Return the (x, y) coordinate for the center point of the cell that contains the specified text.  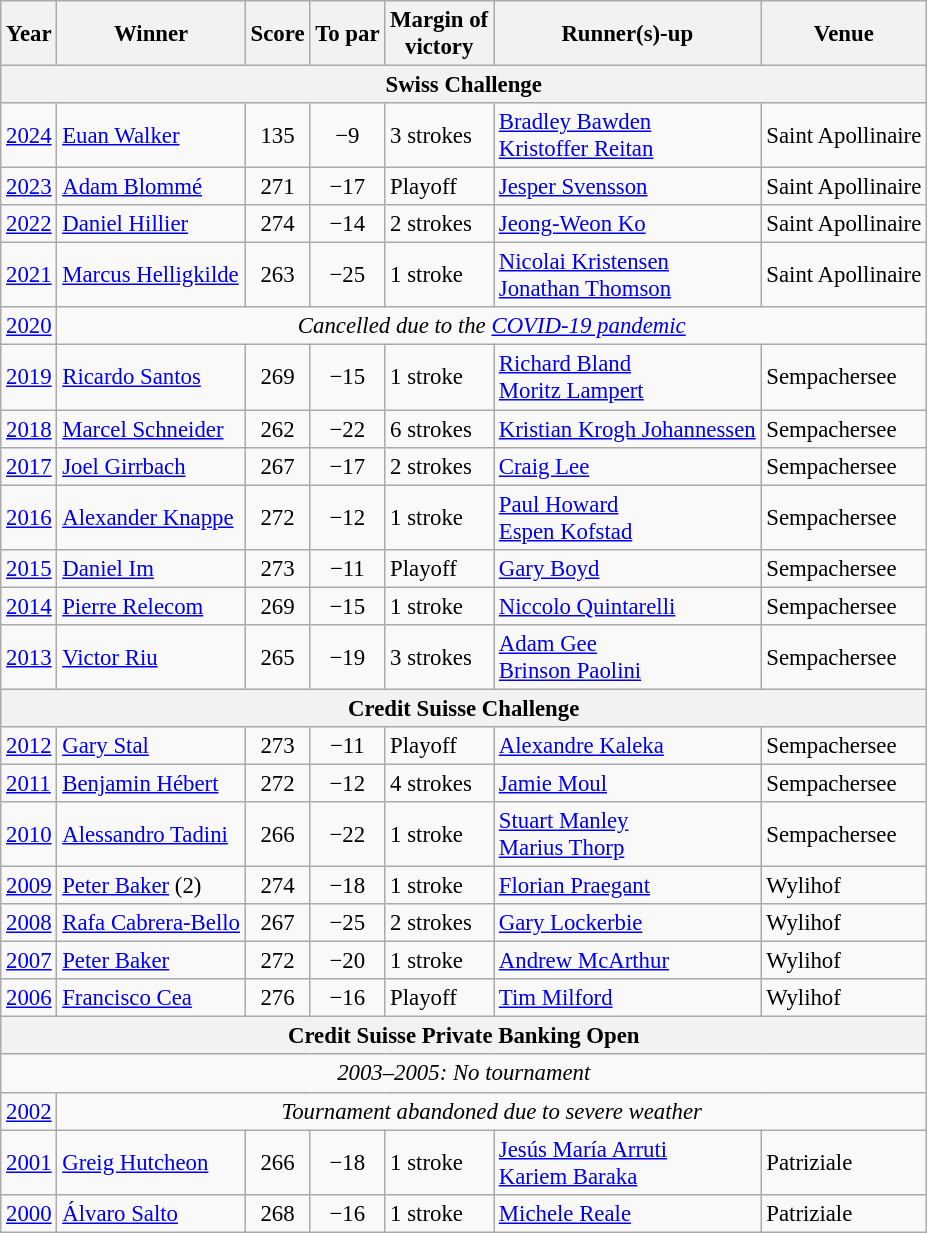
Victor Riu (151, 658)
2020 (29, 327)
2012 (29, 746)
Tournament abandoned due to severe weather (492, 1111)
Alessandro Tadini (151, 834)
Gary Stal (151, 746)
Francisco Cea (151, 998)
Stuart Manley Marius Thorp (628, 834)
Adam Gee Brinson Paolini (628, 658)
2002 (29, 1111)
265 (278, 658)
Venue (844, 34)
4 strokes (440, 783)
Gary Lockerbie (628, 923)
2017 (29, 466)
271 (278, 187)
Craig Lee (628, 466)
Jamie Moul (628, 783)
2015 (29, 568)
Daniel Im (151, 568)
Pierre Relecom (151, 606)
Paul Howard Espen Kofstad (628, 518)
2018 (29, 429)
Runner(s)-up (628, 34)
2014 (29, 606)
2022 (29, 224)
Alexander Knappe (151, 518)
2021 (29, 276)
Jesper Svensson (628, 187)
Joel Girrbach (151, 466)
2019 (29, 378)
Nicolai Kristensen Jonathan Thomson (628, 276)
2001 (29, 1162)
2010 (29, 834)
2013 (29, 658)
Florian Praegant (628, 886)
2008 (29, 923)
Credit Suisse Private Banking Open (464, 1036)
Jeong-Weon Ko (628, 224)
268 (278, 1213)
Margin ofvictory (440, 34)
Peter Baker (151, 961)
Euan Walker (151, 136)
Marcel Schneider (151, 429)
Tim Milford (628, 998)
Bradley Bawden Kristoffer Reitan (628, 136)
Year (29, 34)
276 (278, 998)
To par (348, 34)
Winner (151, 34)
Cancelled due to the COVID-19 pandemic (492, 327)
Peter Baker (2) (151, 886)
2016 (29, 518)
Marcus Helligkilde (151, 276)
2011 (29, 783)
Michele Reale (628, 1213)
Credit Suisse Challenge (464, 708)
2009 (29, 886)
Alexandre Kaleka (628, 746)
Kristian Krogh Johannessen (628, 429)
Álvaro Salto (151, 1213)
2003–2005: No tournament (464, 1074)
6 strokes (440, 429)
Benjamin Hébert (151, 783)
2000 (29, 1213)
2007 (29, 961)
Jesús María Arruti Kariem Baraka (628, 1162)
Swiss Challenge (464, 85)
Greig Hutcheon (151, 1162)
Rafa Cabrera-Bello (151, 923)
Score (278, 34)
Daniel Hillier (151, 224)
−20 (348, 961)
Gary Boyd (628, 568)
−14 (348, 224)
Andrew McArthur (628, 961)
Niccolo Quintarelli (628, 606)
Richard Bland Moritz Lampert (628, 378)
−19 (348, 658)
262 (278, 429)
2006 (29, 998)
Ricardo Santos (151, 378)
Adam Blommé (151, 187)
135 (278, 136)
2024 (29, 136)
−9 (348, 136)
263 (278, 276)
2023 (29, 187)
